Pinpoint the cell where the given text exists, returning its [x, y] midpoint coordinate. 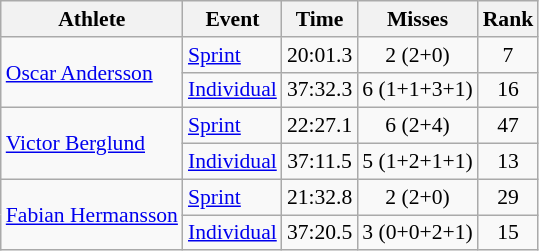
5 (1+2+1+1) [417, 162]
13 [508, 162]
16 [508, 90]
21:32.8 [320, 197]
7 [508, 55]
Misses [417, 19]
37:11.5 [320, 162]
37:20.5 [320, 233]
3 (0+0+2+1) [417, 233]
29 [508, 197]
20:01.3 [320, 55]
Fabian Hermansson [92, 214]
6 (2+4) [417, 126]
Event [232, 19]
22:27.1 [320, 126]
Oscar Andersson [92, 72]
Time [320, 19]
6 (1+1+3+1) [417, 90]
37:32.3 [320, 90]
Athlete [92, 19]
15 [508, 233]
47 [508, 126]
Victor Berglund [92, 144]
Rank [508, 19]
